Detect which cell encompasses the target text, then output its (x, y) center coordinate. 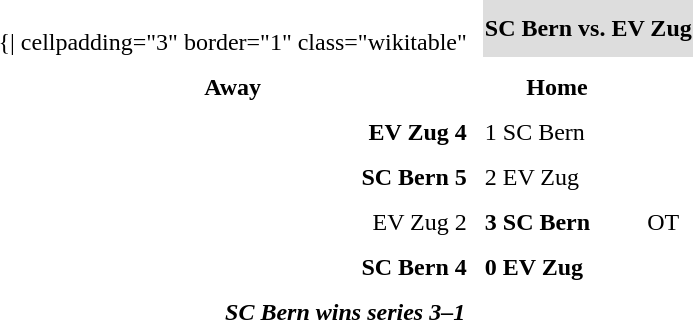
SC Bern vs. EV Zug (588, 28)
Home (556, 87)
1 SC Bern (556, 132)
0 EV Zug (556, 267)
2 EV Zug (556, 177)
3 SC Bern (556, 222)
